Locate the cell with the specified text and output its (x, y) center coordinate. 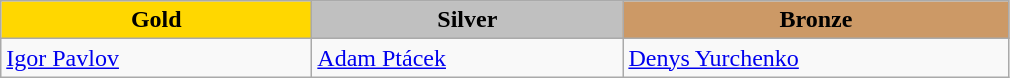
Igor Pavlov (156, 58)
Silver (468, 20)
Bronze (816, 20)
Gold (156, 20)
Adam Ptácek (468, 58)
Denys Yurchenko (816, 58)
